Detect which cell encompasses the target text, then output its (x, y) center coordinate. 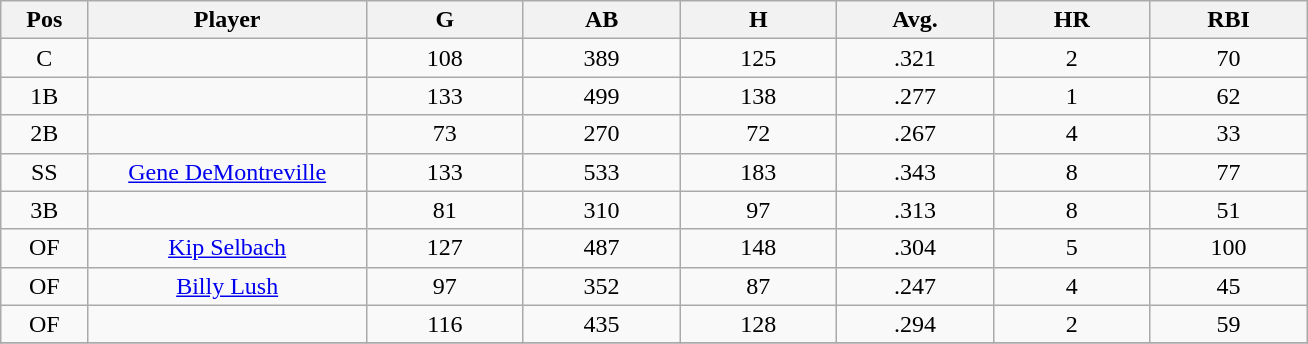
H (758, 20)
81 (444, 210)
70 (1228, 58)
C (44, 58)
.321 (916, 58)
.247 (916, 286)
116 (444, 324)
Kip Selbach (228, 248)
Avg. (916, 20)
138 (758, 96)
389 (602, 58)
HR (1072, 20)
2B (44, 134)
3B (44, 210)
108 (444, 58)
310 (602, 210)
352 (602, 286)
33 (1228, 134)
.304 (916, 248)
533 (602, 172)
125 (758, 58)
RBI (1228, 20)
AB (602, 20)
.313 (916, 210)
Billy Lush (228, 286)
Pos (44, 20)
73 (444, 134)
.294 (916, 324)
1 (1072, 96)
127 (444, 248)
5 (1072, 248)
45 (1228, 286)
59 (1228, 324)
51 (1228, 210)
72 (758, 134)
77 (1228, 172)
87 (758, 286)
.277 (916, 96)
435 (602, 324)
183 (758, 172)
G (444, 20)
.343 (916, 172)
499 (602, 96)
100 (1228, 248)
1B (44, 96)
Gene DeMontreville (228, 172)
270 (602, 134)
62 (1228, 96)
Player (228, 20)
148 (758, 248)
SS (44, 172)
487 (602, 248)
128 (758, 324)
.267 (916, 134)
